Extract the (X, Y) coordinate from the center of the cell holding the provided text.  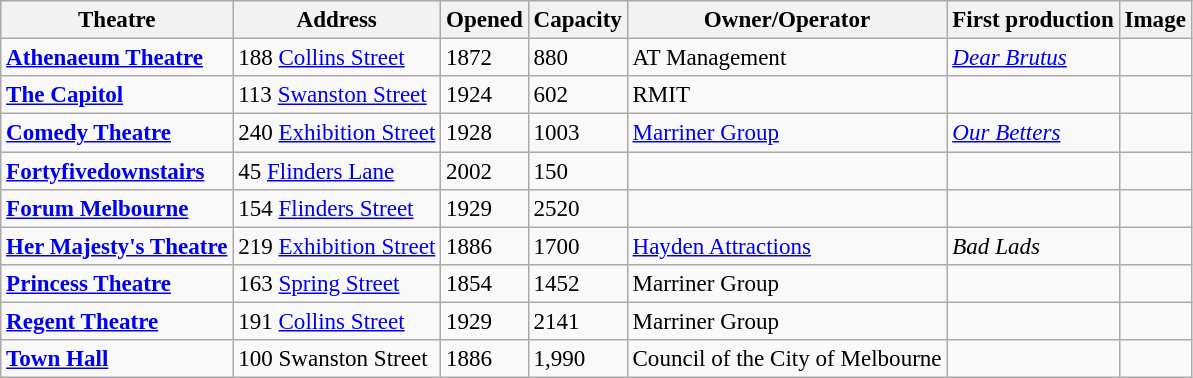
AT Management (787, 58)
Dear Brutus (1033, 58)
1003 (578, 133)
Hayden Attractions (787, 246)
240 Exhibition Street (337, 133)
191 Collins Street (337, 322)
Comedy Theatre (117, 133)
Forum Melbourne (117, 209)
Address (337, 20)
Her Majesty's Theatre (117, 246)
113 Swanston Street (337, 95)
2002 (485, 171)
1872 (485, 58)
Owner/Operator (787, 20)
Image (1155, 20)
Regent Theatre (117, 322)
Town Hall (117, 359)
Athenaeum Theatre (117, 58)
219 Exhibition Street (337, 246)
188 Collins Street (337, 58)
Fortyfivedownstairs (117, 171)
Our Betters (1033, 133)
Capacity (578, 20)
100 Swanston Street (337, 359)
1452 (578, 284)
Council of the City of Melbourne (787, 359)
150 (578, 171)
2520 (578, 209)
1,990 (578, 359)
RMIT (787, 95)
154 Flinders Street (337, 209)
1924 (485, 95)
1928 (485, 133)
2141 (578, 322)
Princess Theatre (117, 284)
602 (578, 95)
1854 (485, 284)
45 Flinders Lane (337, 171)
Opened (485, 20)
880 (578, 58)
1700 (578, 246)
Theatre (117, 20)
Bad Lads (1033, 246)
The Capitol (117, 95)
163 Spring Street (337, 284)
First production (1033, 20)
